Identify which cell holds the provided text, then report its [x, y] central coordinate. 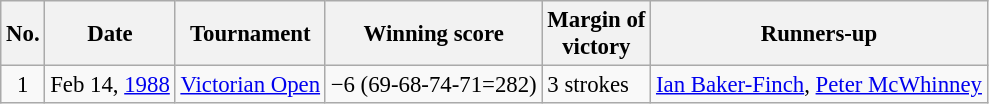
1 [23, 85]
Winning score [434, 34]
−6 (69-68-74-71=282) [434, 85]
Ian Baker-Finch, Peter McWhinney [820, 85]
Tournament [250, 34]
3 strokes [596, 85]
No. [23, 34]
Victorian Open [250, 85]
Date [110, 34]
Margin ofvictory [596, 34]
Runners-up [820, 34]
Feb 14, 1988 [110, 85]
